Identify which cell holds the provided text, then report its (X, Y) central coordinate. 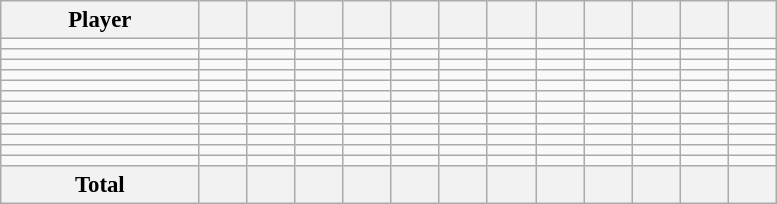
Player (100, 20)
Total (100, 185)
